Extract the (x, y) coordinate from the center of the cell holding the provided text.  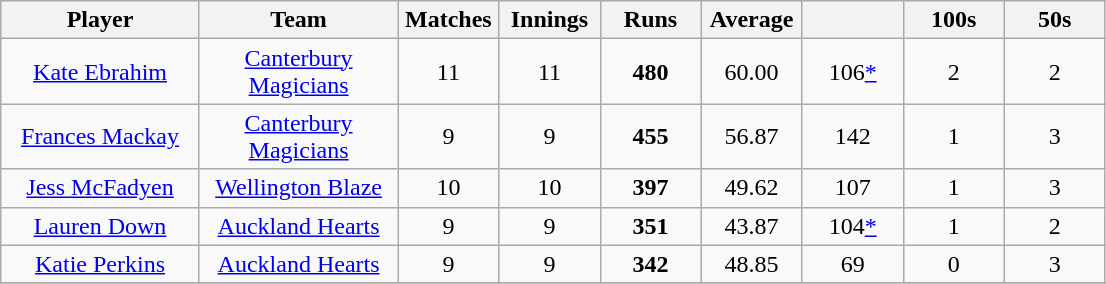
50s (1054, 20)
43.87 (752, 226)
Wellington Blaze (298, 188)
48.85 (752, 264)
Jess McFadyen (100, 188)
60.00 (752, 72)
0 (954, 264)
Runs (650, 20)
397 (650, 188)
Lauren Down (100, 226)
Player (100, 20)
56.87 (752, 136)
106* (852, 72)
480 (650, 72)
342 (650, 264)
104* (852, 226)
455 (650, 136)
Innings (550, 20)
Team (298, 20)
Average (752, 20)
Kate Ebrahim (100, 72)
Frances Mackay (100, 136)
Katie Perkins (100, 264)
142 (852, 136)
351 (650, 226)
49.62 (752, 188)
69 (852, 264)
Matches (448, 20)
100s (954, 20)
107 (852, 188)
